Scan for the cell matching the given text and deliver its [X, Y] coordinate at center. 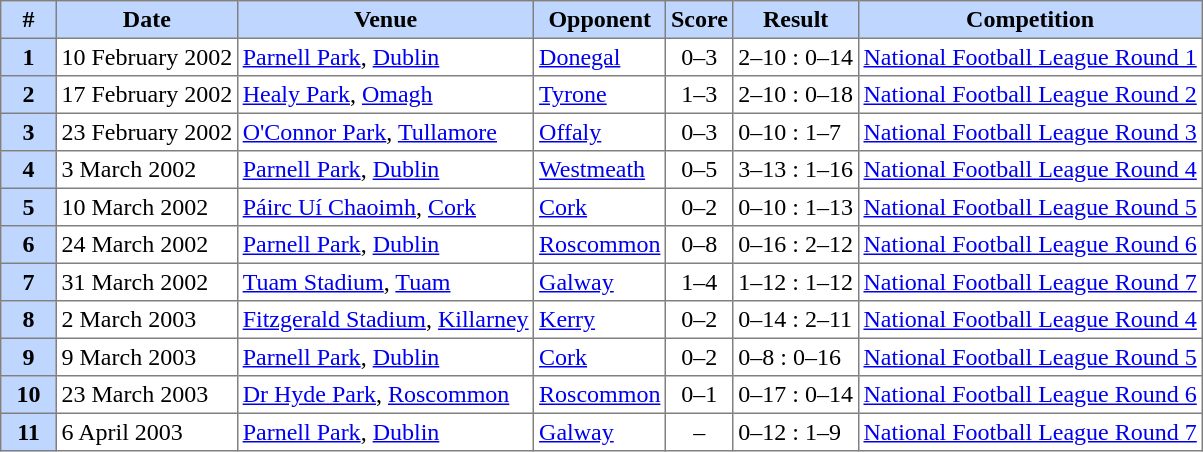
0–16 : 2–12 [796, 245]
10 [29, 395]
Donegal [600, 57]
Venue [385, 20]
2–10 : 0–18 [796, 95]
O'Connor Park, Tullamore [385, 132]
Competition [1030, 20]
17 February 2002 [146, 95]
5 [29, 207]
Result [796, 20]
Date [146, 20]
Score [700, 20]
1 [29, 57]
10 February 2002 [146, 57]
0–12 : 1–9 [796, 432]
3–13 : 1–16 [796, 170]
24 March 2002 [146, 245]
3 March 2002 [146, 170]
2–10 : 0–14 [796, 57]
National Football League Round 3 [1030, 132]
0–8 : 0–16 [796, 357]
– [700, 432]
National Football League Round 2 [1030, 95]
6 April 2003 [146, 432]
0–10 : 1–7 [796, 132]
11 [29, 432]
0–8 [700, 245]
Dr Hyde Park, Roscommon [385, 395]
1–12 : 1–12 [796, 282]
23 March 2003 [146, 395]
2 March 2003 [146, 320]
7 [29, 282]
Offaly [600, 132]
Westmeath [600, 170]
0–1 [700, 395]
2 [29, 95]
3 [29, 132]
10 March 2002 [146, 207]
Páirc Uí Chaoimh, Cork [385, 207]
Tyrone [600, 95]
0–10 : 1–13 [796, 207]
8 [29, 320]
Fitzgerald Stadium, Killarney [385, 320]
6 [29, 245]
31 March 2002 [146, 282]
1–3 [700, 95]
0–17 : 0–14 [796, 395]
4 [29, 170]
0–14 : 2–11 [796, 320]
9 [29, 357]
Healy Park, Omagh [385, 95]
9 March 2003 [146, 357]
Kerry [600, 320]
Tuam Stadium, Tuam [385, 282]
0–5 [700, 170]
# [29, 20]
1–4 [700, 282]
23 February 2002 [146, 132]
Opponent [600, 20]
National Football League Round 1 [1030, 57]
